Extract the (x, y) coordinate from the center of the cell holding the provided text.  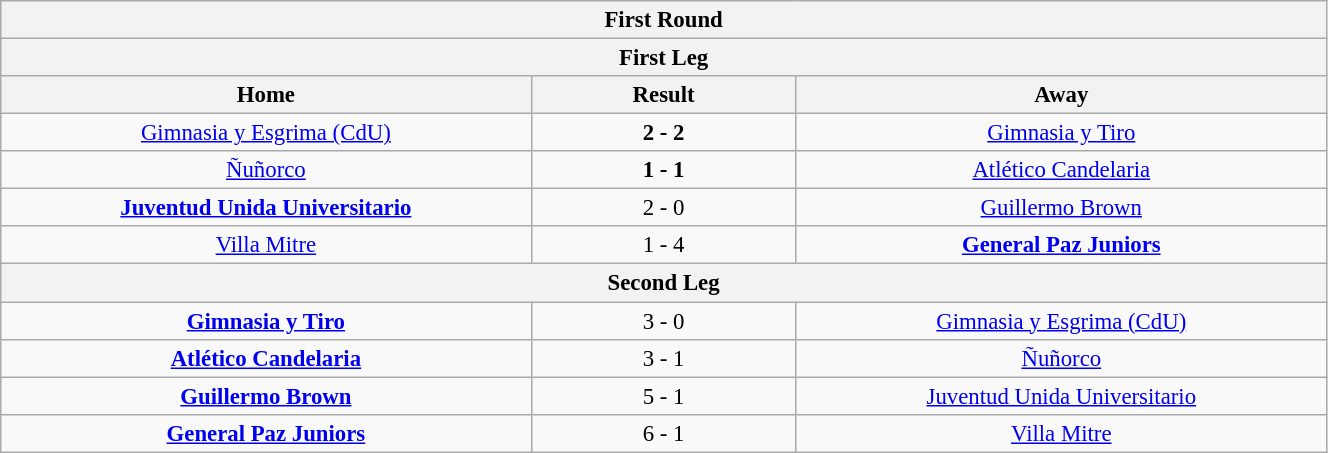
First Round (664, 20)
3 - 0 (664, 321)
3 - 1 (664, 358)
2 - 0 (664, 208)
2 - 2 (664, 133)
1 - 4 (664, 245)
First Leg (664, 58)
5 - 1 (664, 396)
Second Leg (664, 283)
Result (664, 95)
Home (266, 95)
Away (1061, 95)
1 - 1 (664, 170)
6 - 1 (664, 433)
